Provide the [X, Y] coordinate of the cell's center where the given text is located.  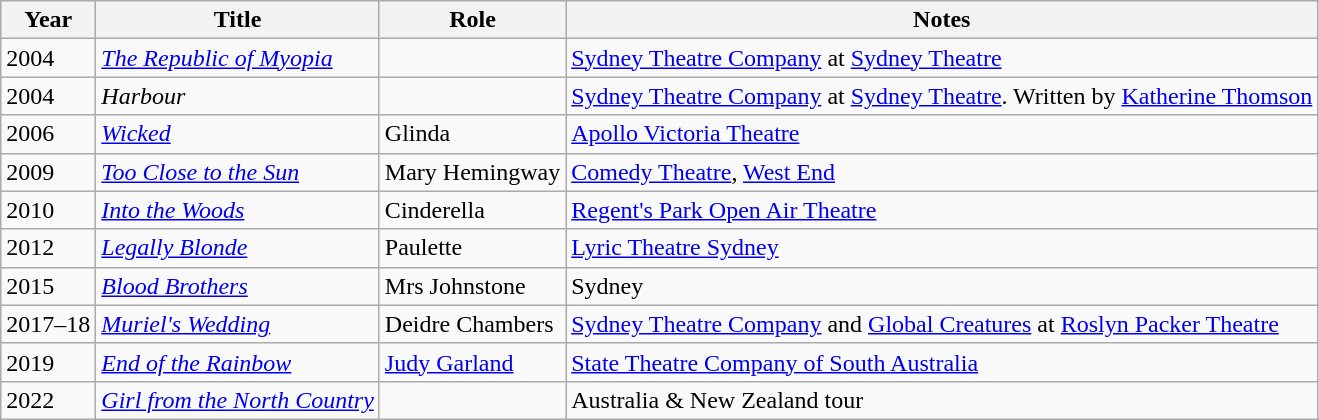
Into the Woods [238, 210]
2019 [48, 362]
Too Close to the Sun [238, 172]
Australia & New Zealand tour [942, 400]
Mrs Johnstone [472, 286]
Lyric Theatre Sydney [942, 248]
The Republic of Myopia [238, 58]
Paulette [472, 248]
Blood Brothers [238, 286]
Comedy Theatre, West End [942, 172]
Wicked [238, 134]
Apollo Victoria Theatre [942, 134]
Notes [942, 20]
2006 [48, 134]
Role [472, 20]
2010 [48, 210]
Legally Blonde [238, 248]
Glinda [472, 134]
2012 [48, 248]
2017–18 [48, 324]
Harbour [238, 96]
Sydney [942, 286]
Deidre Chambers [472, 324]
Cinderella [472, 210]
Sydney Theatre Company at Sydney Theatre [942, 58]
Girl from the North Country [238, 400]
Sydney Theatre Company and Global Creatures at Roslyn Packer Theatre [942, 324]
Sydney Theatre Company at Sydney Theatre. Written by Katherine Thomson [942, 96]
2009 [48, 172]
Judy Garland [472, 362]
Regent's Park Open Air Theatre [942, 210]
2015 [48, 286]
End of the Rainbow [238, 362]
Title [238, 20]
Muriel's Wedding [238, 324]
Mary Hemingway [472, 172]
State Theatre Company of South Australia [942, 362]
2022 [48, 400]
Year [48, 20]
